Output the (x, y) coordinate of the center of the cell containing the given text.  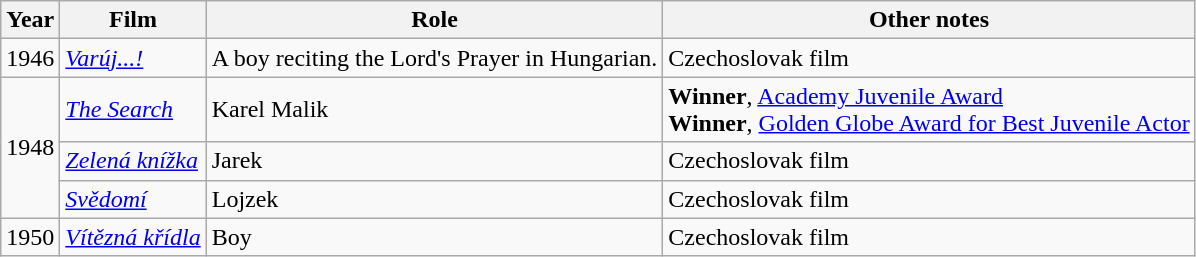
Winner, Academy Juvenile AwardWinner, Golden Globe Award for Best Juvenile Actor (929, 110)
Year (30, 20)
Svědomí (133, 199)
A boy reciting the Lord's Prayer in Hungarian. (434, 58)
Varúj...! (133, 58)
1950 (30, 237)
Boy (434, 237)
Jarek (434, 161)
Film (133, 20)
Karel Malik (434, 110)
Vítězná křídla (133, 237)
The Search (133, 110)
Lojzek (434, 199)
1946 (30, 58)
Other notes (929, 20)
1948 (30, 148)
Zelená knížka (133, 161)
Role (434, 20)
